Output the (X, Y) coordinate of the center of the cell containing the given text.  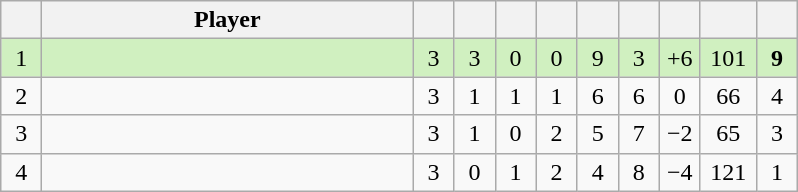
8 (638, 172)
+6 (680, 58)
7 (638, 134)
Player (228, 20)
−4 (680, 172)
66 (728, 96)
65 (728, 134)
101 (728, 58)
5 (598, 134)
121 (728, 172)
−2 (680, 134)
